Find where the given text appears and provide that cell's center as (X, Y) coordinate. 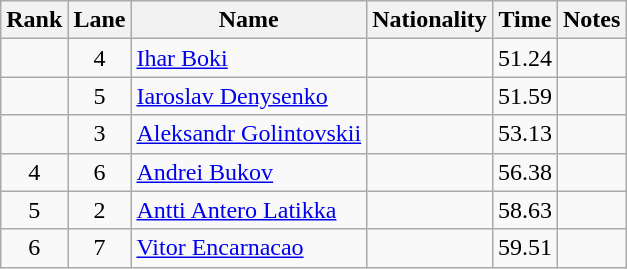
Ihar Boki (249, 58)
Lane (100, 20)
Nationality (430, 20)
3 (100, 134)
Rank (34, 20)
Time (524, 20)
Andrei Bukov (249, 172)
Notes (591, 20)
Aleksandr Golintovskii (249, 134)
7 (100, 248)
51.59 (524, 96)
59.51 (524, 248)
53.13 (524, 134)
2 (100, 210)
Name (249, 20)
58.63 (524, 210)
Antti Antero Latikka (249, 210)
Vitor Encarnacao (249, 248)
56.38 (524, 172)
Iaroslav Denysenko (249, 96)
51.24 (524, 58)
